Search for the cell housing the specified text and yield its [X, Y] center coordinate. 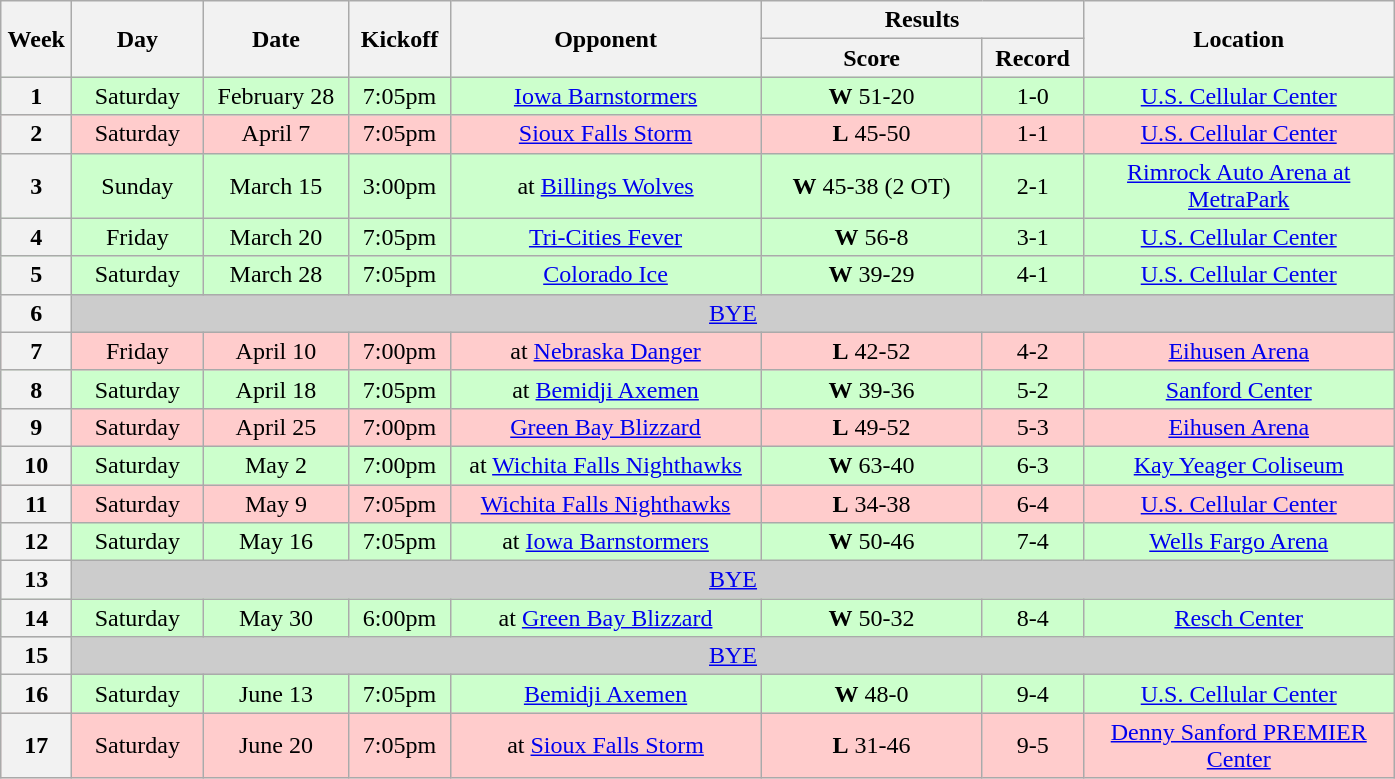
17 [36, 746]
W 51-20 [872, 96]
9-4 [1032, 694]
June 13 [276, 694]
L 34-38 [872, 503]
W 56-8 [872, 237]
6 [36, 313]
W 45-38 (2 OT) [872, 186]
Tri-Cities Fever [606, 237]
at Nebraska Danger [606, 351]
6:00pm [400, 618]
Bemidji Axemen [606, 694]
Results [922, 20]
at Sioux Falls Storm [606, 746]
Location [1238, 39]
9-5 [1032, 746]
April 7 [276, 134]
February 28 [276, 96]
16 [36, 694]
March 15 [276, 186]
May 2 [276, 465]
1 [36, 96]
11 [36, 503]
6-4 [1032, 503]
Rimrock Auto Arena at MetraPark [1238, 186]
June 20 [276, 746]
5 [36, 275]
7 [36, 351]
March 28 [276, 275]
Sioux Falls Storm [606, 134]
5-3 [1032, 427]
Opponent [606, 39]
15 [36, 656]
Wichita Falls Nighthawks [606, 503]
9 [36, 427]
at Green Bay Blizzard [606, 618]
3:00pm [400, 186]
W 39-36 [872, 389]
May 30 [276, 618]
12 [36, 542]
Colorado Ice [606, 275]
6-3 [1032, 465]
Resch Center [1238, 618]
Wells Fargo Arena [1238, 542]
L 49-52 [872, 427]
at Wichita Falls Nighthawks [606, 465]
W 50-32 [872, 618]
L 42-52 [872, 351]
April 10 [276, 351]
April 18 [276, 389]
Score [872, 58]
Kay Yeager Coliseum [1238, 465]
8 [36, 389]
L 31-46 [872, 746]
Week [36, 39]
Kickoff [400, 39]
May 9 [276, 503]
L 45-50 [872, 134]
3-1 [1032, 237]
3 [36, 186]
14 [36, 618]
4-2 [1032, 351]
May 16 [276, 542]
W 39-29 [872, 275]
8-4 [1032, 618]
Green Bay Blizzard [606, 427]
W 48-0 [872, 694]
1-1 [1032, 134]
4-1 [1032, 275]
2-1 [1032, 186]
10 [36, 465]
2 [36, 134]
Day [138, 39]
at Iowa Barnstormers [606, 542]
at Bemidji Axemen [606, 389]
13 [36, 580]
Record [1032, 58]
Date [276, 39]
5-2 [1032, 389]
Sunday [138, 186]
W 63-40 [872, 465]
at Billings Wolves [606, 186]
March 20 [276, 237]
4 [36, 237]
April 25 [276, 427]
1-0 [1032, 96]
Denny Sanford PREMIER Center [1238, 746]
W 50-46 [872, 542]
7-4 [1032, 542]
Sanford Center [1238, 389]
Iowa Barnstormers [606, 96]
